From the cell containing the given text, extract its center point as [X, Y] coordinate. 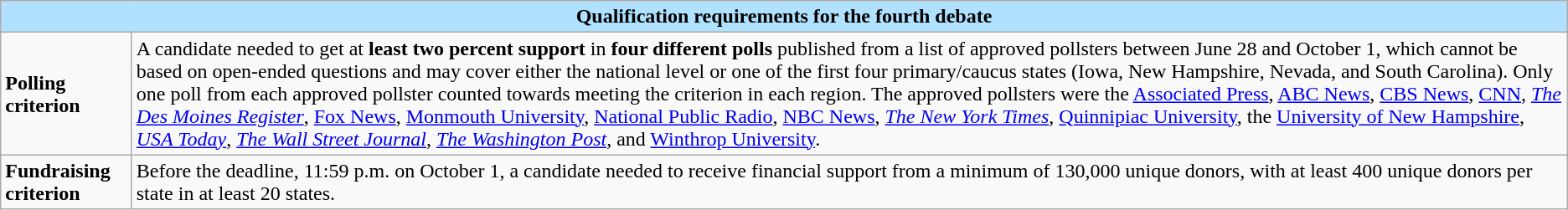
Fundraising criterion [66, 182]
Qualification requirements for the fourth debate [784, 17]
Polling criterion [66, 94]
